Identify which cell holds the provided text, then report its (X, Y) central coordinate. 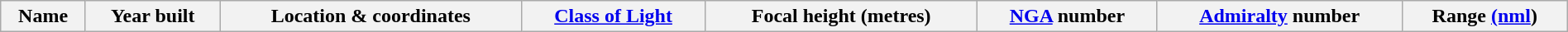
Range (nml) (1484, 16)
Location & coordinates (370, 16)
Class of Light (614, 16)
NGA number (1067, 16)
Focal height (metres) (842, 16)
Name (43, 16)
Year built (152, 16)
Admiralty number (1279, 16)
